Determine the (X, Y) coordinate at the center of the cell enclosing the given text.  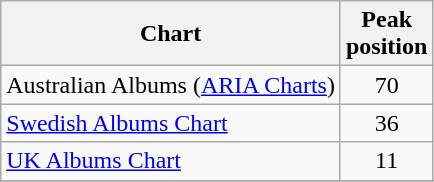
36 (386, 123)
Australian Albums (ARIA Charts) (171, 85)
UK Albums Chart (171, 161)
Peakposition (386, 34)
Chart (171, 34)
70 (386, 85)
11 (386, 161)
Swedish Albums Chart (171, 123)
